Detect which cell encompasses the target text, then output its (X, Y) center coordinate. 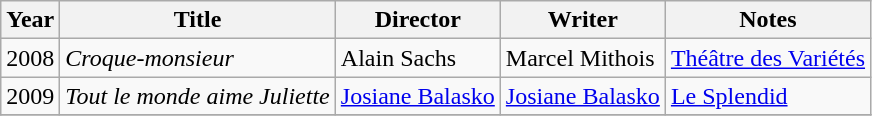
Alain Sachs (418, 58)
Year (30, 20)
Croque-monsieur (198, 58)
Le Splendid (768, 96)
Writer (582, 20)
2008 (30, 58)
Tout le monde aime Juliette (198, 96)
2009 (30, 96)
Théâtre des Variétés (768, 58)
Notes (768, 20)
Title (198, 20)
Marcel Mithois (582, 58)
Director (418, 20)
